Output the (x, y) coordinate of the center of the cell containing the given text.  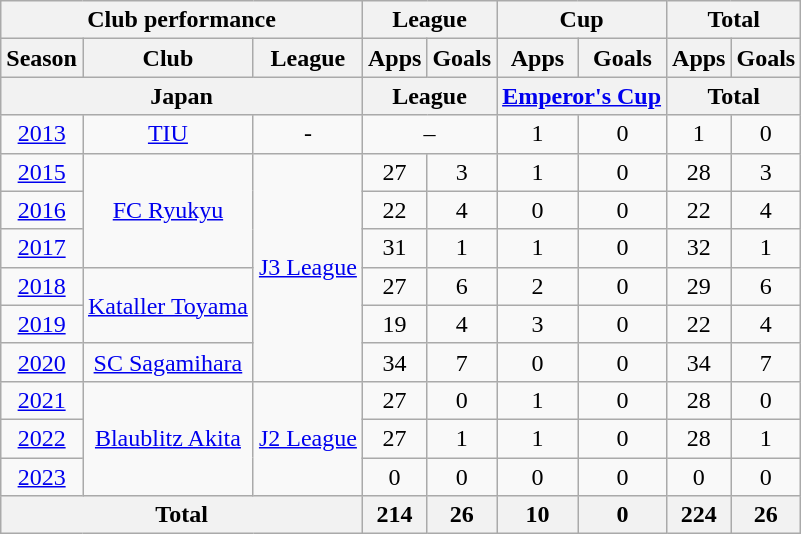
– (429, 134)
Kataller Toyama (168, 305)
Season (42, 58)
31 (394, 248)
Club (168, 58)
19 (394, 324)
2018 (42, 286)
224 (699, 515)
SC Sagamihara (168, 362)
FC Ryukyu (168, 210)
2021 (42, 400)
2015 (42, 172)
2017 (42, 248)
Club performance (182, 20)
Japan (182, 96)
2013 (42, 134)
214 (394, 515)
2016 (42, 210)
2023 (42, 477)
10 (538, 515)
- (308, 134)
2 (538, 286)
J3 League (308, 267)
Cup (582, 20)
Emperor's Cup (582, 96)
Blaublitz Akita (168, 438)
TIU (168, 134)
32 (699, 248)
2020 (42, 362)
2019 (42, 324)
J2 League (308, 438)
29 (699, 286)
2022 (42, 438)
